Find where the given text appears and provide that cell's center as (X, Y) coordinate. 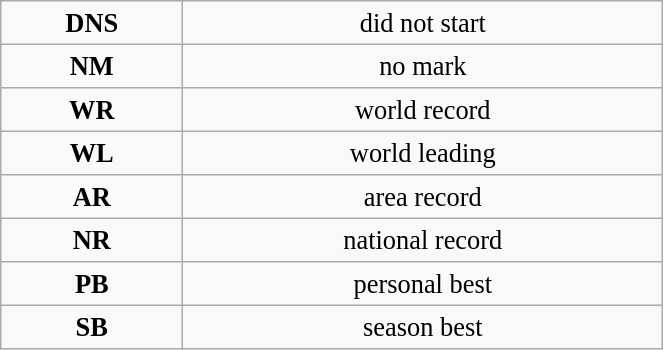
no mark (423, 66)
area record (423, 197)
season best (423, 327)
AR (92, 197)
did not start (423, 22)
world record (423, 109)
DNS (92, 22)
NM (92, 66)
WL (92, 153)
national record (423, 240)
PB (92, 284)
SB (92, 327)
WR (92, 109)
NR (92, 240)
world leading (423, 153)
personal best (423, 284)
